Identify which cell holds the provided text, then report its [x, y] central coordinate. 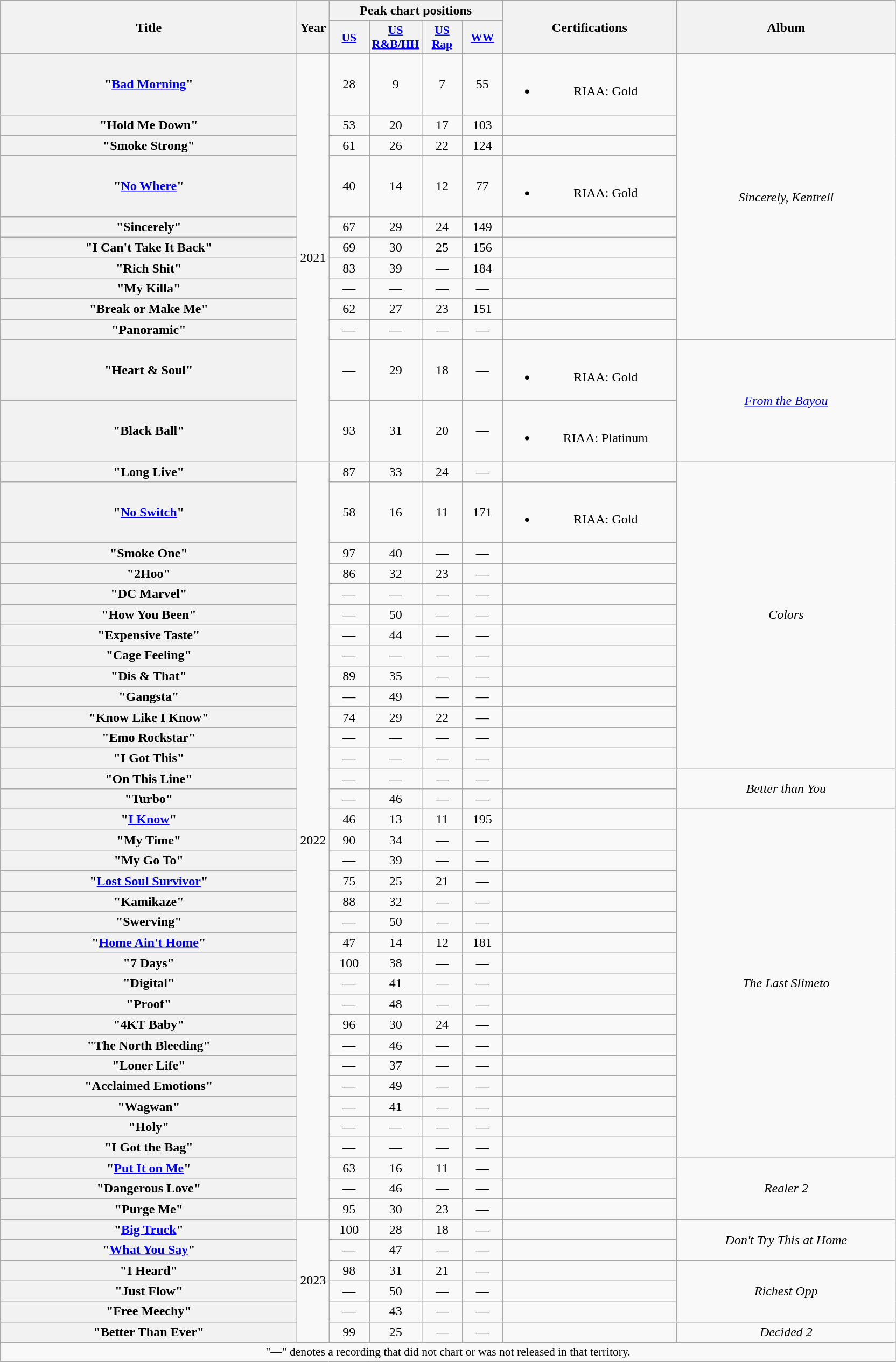
"Digital" [149, 983]
"Black Ball" [149, 431]
97 [349, 553]
"—" denotes a recording that did not chart or was not released in that territory. [448, 1352]
"Wagwan" [149, 1107]
88 [349, 902]
Don't Try This at Home [786, 1240]
149 [482, 227]
27 [396, 309]
Year [313, 27]
195 [482, 820]
Realer 2 [786, 1189]
"No Where" [149, 186]
Title [149, 27]
38 [396, 963]
156 [482, 247]
"7 Days" [149, 963]
"Better Than Ever" [149, 1332]
"Rich Shit" [149, 268]
35 [396, 676]
44 [396, 635]
99 [349, 1332]
"The North Bleeding" [149, 1045]
90 [349, 840]
"Kamikaze" [149, 902]
"Smoke Strong" [149, 145]
83 [349, 268]
48 [396, 1004]
"Proof" [149, 1004]
Album [786, 27]
"4KT Baby" [149, 1024]
124 [482, 145]
96 [349, 1024]
77 [482, 186]
95 [349, 1209]
"Long Live" [149, 472]
WW [482, 38]
"Dis & That" [149, 676]
"Gangsta" [149, 696]
Richest Opp [786, 1291]
61 [349, 145]
"Big Truck" [149, 1230]
"I Can't Take It Back" [149, 247]
103 [482, 125]
86 [349, 574]
"I Heard" [149, 1270]
67 [349, 227]
98 [349, 1270]
"Emo Rockstar" [149, 737]
55 [482, 84]
"What You Say" [149, 1250]
"My Killa" [149, 288]
The Last Slimeto [786, 983]
"Panoramic" [149, 329]
"Cage Feeling" [149, 655]
"Sincerely" [149, 227]
17 [442, 125]
RIAA: Platinum [589, 431]
93 [349, 431]
"I Got the Bag" [149, 1148]
184 [482, 268]
87 [349, 472]
58 [349, 513]
37 [396, 1065]
"I Got This" [149, 758]
US [349, 38]
Colors [786, 615]
"Home Ain't Home" [149, 942]
33 [396, 472]
2021 [313, 257]
"DC Marvel" [149, 594]
9 [396, 84]
"How You Been" [149, 614]
Sincerely, Kentrell [786, 197]
"Loner Life" [149, 1065]
"Turbo" [149, 799]
43 [396, 1311]
53 [349, 125]
"Lost Soul Survivor" [149, 881]
62 [349, 309]
"Bad Morning" [149, 84]
"Know Like I Know" [149, 717]
89 [349, 676]
Certifications [589, 27]
"Purge Me" [149, 1209]
171 [482, 513]
2023 [313, 1281]
151 [482, 309]
From the Bayou [786, 401]
"On This Line" [149, 778]
"Smoke One" [149, 553]
74 [349, 717]
"Free Meechy" [149, 1311]
"Expensive Taste" [149, 635]
"Dangerous Love" [149, 1189]
"My Go To" [149, 861]
"2Hoo" [149, 574]
"Holy" [149, 1127]
69 [349, 247]
"Break or Make Me" [149, 309]
"Swerving" [149, 922]
63 [349, 1168]
USR&B/HH [396, 38]
2022 [313, 840]
13 [396, 820]
Better than You [786, 788]
Peak chart positions [416, 11]
181 [482, 942]
7 [442, 84]
"I Know" [149, 820]
"My Time" [149, 840]
34 [396, 840]
26 [396, 145]
"Just Flow" [149, 1291]
"Put It on Me" [149, 1168]
"No Switch" [149, 513]
"Heart & Soul" [149, 371]
"Acclaimed Emotions" [149, 1086]
Decided 2 [786, 1332]
"Hold Me Down" [149, 125]
75 [349, 881]
USRap [442, 38]
